Search for the cell housing the specified text and yield its (X, Y) center coordinate. 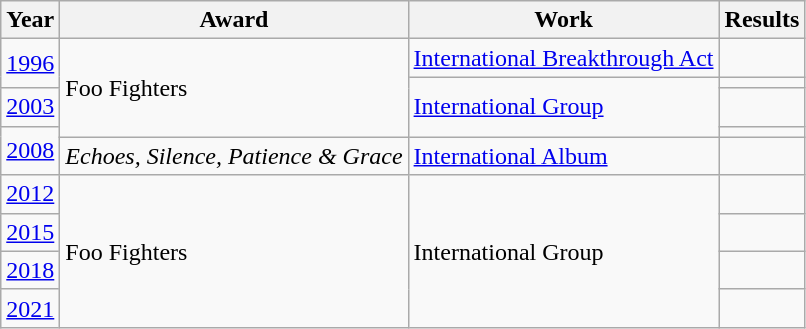
Echoes, Silence, Patience & Grace (234, 156)
2008 (30, 150)
1996 (30, 64)
Work (564, 20)
Results (762, 20)
2018 (30, 270)
2012 (30, 194)
2015 (30, 232)
International Breakthrough Act (564, 58)
International Album (564, 156)
Year (30, 20)
2003 (30, 107)
Award (234, 20)
2021 (30, 308)
